Scan for the cell matching the given text and deliver its (X, Y) coordinate at center. 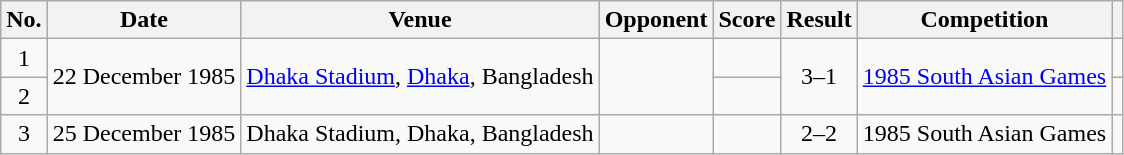
3 (24, 134)
Opponent (656, 20)
22 December 1985 (144, 77)
3–1 (819, 77)
Result (819, 20)
1 (24, 58)
2–2 (819, 134)
Venue (420, 20)
Score (747, 20)
2 (24, 96)
Competition (984, 20)
No. (24, 20)
Date (144, 20)
25 December 1985 (144, 134)
